Pinpoint the cell where the given text exists, returning its (X, Y) midpoint coordinate. 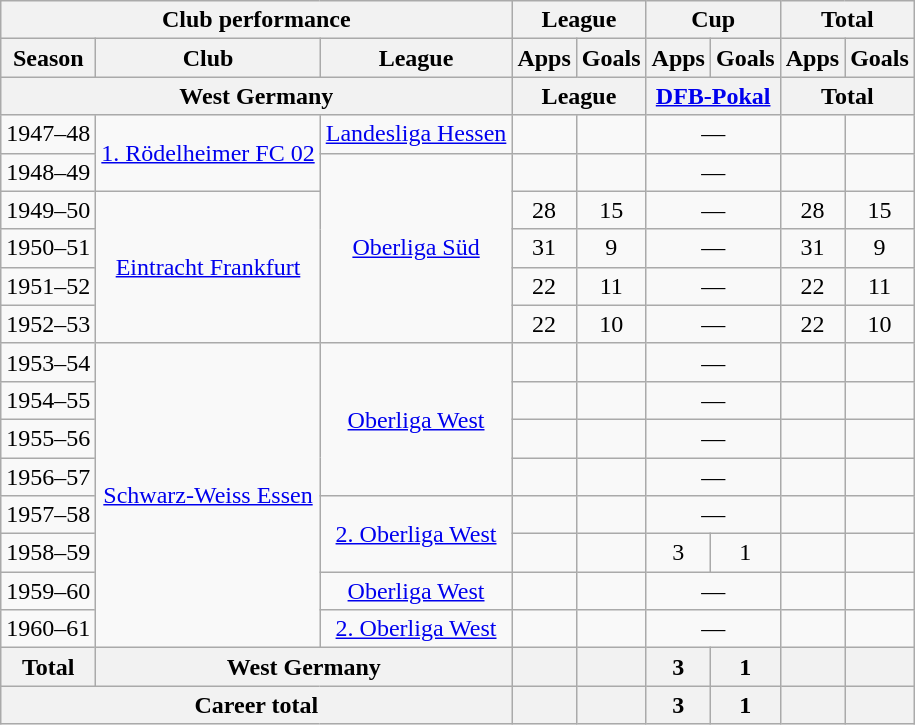
Schwarz-Weiss Essen (208, 495)
Club (208, 58)
Club performance (256, 20)
1952–53 (48, 324)
1. Rödelheimer FC 02 (208, 153)
Eintracht Frankfurt (208, 267)
1960–61 (48, 629)
Oberliga Süd (416, 248)
1959–60 (48, 591)
1948–49 (48, 172)
1956–57 (48, 477)
DFB-Pokal (713, 96)
1951–52 (48, 286)
1958–59 (48, 553)
1955–56 (48, 438)
Cup (713, 20)
1947–48 (48, 134)
Landesliga Hessen (416, 134)
1950–51 (48, 248)
1957–58 (48, 515)
1954–55 (48, 400)
1953–54 (48, 362)
Season (48, 58)
1949–50 (48, 210)
Career total (256, 705)
